Return the (x, y) coordinate for the center point of the cell that contains the specified text.  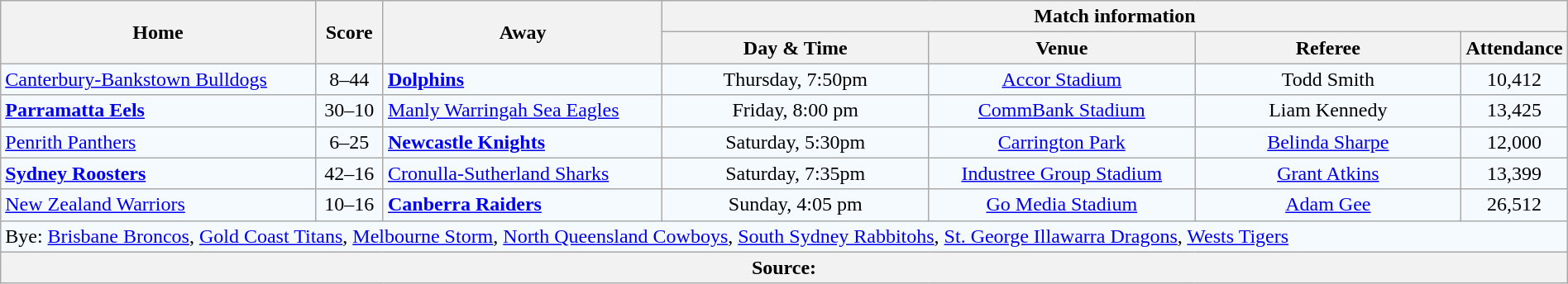
Away (523, 32)
30–10 (349, 111)
Cronulla-Sutherland Sharks (523, 173)
Liam Kennedy (1328, 111)
Day & Time (796, 48)
Saturday, 5:30pm (796, 142)
New Zealand Warriors (158, 205)
Home (158, 32)
Source: (784, 267)
Match information (1115, 17)
Grant Atkins (1328, 173)
26,512 (1514, 205)
10,412 (1514, 79)
Penrith Panthers (158, 142)
Parramatta Eels (158, 111)
Manly Warringah Sea Eagles (523, 111)
Referee (1328, 48)
CommBank Stadium (1062, 111)
Canterbury-Bankstown Bulldogs (158, 79)
Friday, 8:00 pm (796, 111)
13,399 (1514, 173)
Thursday, 7:50pm (796, 79)
Belinda Sharpe (1328, 142)
Attendance (1514, 48)
Newcastle Knights (523, 142)
42–16 (349, 173)
Go Media Stadium (1062, 205)
Accor Stadium (1062, 79)
Todd Smith (1328, 79)
Score (349, 32)
Industree Group Stadium (1062, 173)
Saturday, 7:35pm (796, 173)
Dolphins (523, 79)
Adam Gee (1328, 205)
13,425 (1514, 111)
8–44 (349, 79)
Sydney Roosters (158, 173)
Carrington Park (1062, 142)
Sunday, 4:05 pm (796, 205)
Venue (1062, 48)
6–25 (349, 142)
Canberra Raiders (523, 205)
10–16 (349, 205)
12,000 (1514, 142)
